Locate the cell with the specified text and output its (X, Y) center coordinate. 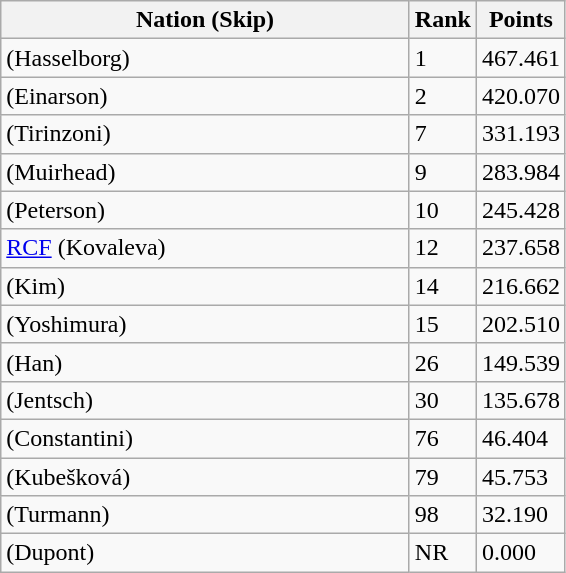
(Kim) (206, 286)
2 (442, 96)
(Tirinzoni) (206, 134)
(Turmann) (206, 515)
NR (442, 553)
Points (520, 20)
467.461 (520, 58)
98 (442, 515)
Rank (442, 20)
283.984 (520, 172)
149.539 (520, 362)
(Kubešková) (206, 477)
14 (442, 286)
202.510 (520, 324)
30 (442, 400)
(Hasselborg) (206, 58)
(Han) (206, 362)
79 (442, 477)
45.753 (520, 477)
1 (442, 58)
331.193 (520, 134)
10 (442, 210)
(Dupont) (206, 553)
135.678 (520, 400)
46.404 (520, 438)
0.000 (520, 553)
(Muirhead) (206, 172)
(Jentsch) (206, 400)
76 (442, 438)
12 (442, 248)
Nation (Skip) (206, 20)
420.070 (520, 96)
237.658 (520, 248)
(Einarson) (206, 96)
(Constantini) (206, 438)
RCF (Kovaleva) (206, 248)
15 (442, 324)
26 (442, 362)
216.662 (520, 286)
(Yoshimura) (206, 324)
(Peterson) (206, 210)
9 (442, 172)
32.190 (520, 515)
7 (442, 134)
245.428 (520, 210)
